Output the [x, y] coordinate of the center of the cell containing the given text.  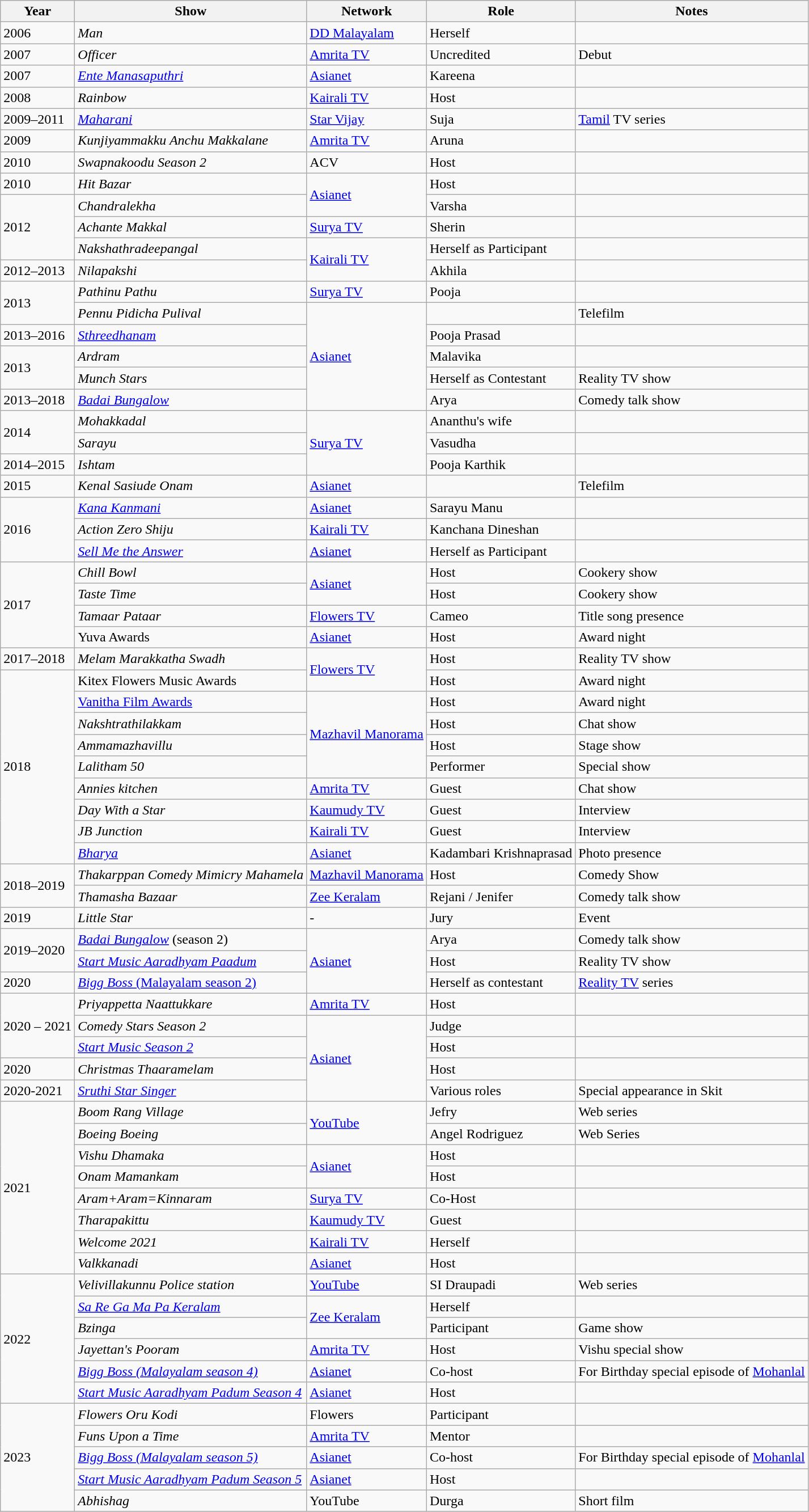
Tharapakittu [190, 1220]
JB Junction [190, 831]
2014 [37, 432]
Bigg Boss (Malayalam season 5) [190, 1458]
Tamil TV series [692, 119]
Sarayu Manu [501, 508]
Start Music Aaradhyam Paadum [190, 961]
Pathinu Pathu [190, 292]
Jayettan's Pooram [190, 1350]
- [367, 918]
Thamasha Bazaar [190, 896]
Co-Host [501, 1198]
Malavika [501, 357]
Valkkanadi [190, 1263]
Kanchana Dineshan [501, 529]
2015 [37, 486]
Sa Re Ga Ma Pa Keralam [190, 1306]
DD Malayalam [367, 33]
Taste Time [190, 594]
Mohakkadal [190, 421]
Herself as Contestant [501, 378]
Vishu Dhamaka [190, 1155]
Chill Bowl [190, 572]
Action Zero Shiju [190, 529]
Boeing Boeing [190, 1134]
Angel Rodriguez [501, 1134]
Game show [692, 1328]
Sthreedhanam [190, 335]
Swapnakoodu Season 2 [190, 162]
Little Star [190, 918]
Vasudha [501, 443]
2020 – 2021 [37, 1026]
Sruthi Star Singer [190, 1091]
Officer [190, 54]
Nakshathradeepangal [190, 248]
Special appearance in Skit [692, 1091]
Ananthu's wife [501, 421]
Event [692, 918]
Uncredited [501, 54]
Bzinga [190, 1328]
Pooja [501, 292]
Show [190, 11]
2009–2011 [37, 119]
Kunjiyammakku Anchu Makkalane [190, 141]
Onam Mamankam [190, 1177]
Vishu special show [692, 1350]
2018–2019 [37, 885]
Varsha [501, 205]
Ardram [190, 357]
2013–2018 [37, 400]
Pennu Pidicha Pulival [190, 314]
Thakarppan Comedy Mimicry Mahamela [190, 875]
Achante Makkal [190, 227]
2016 [37, 529]
2013–2016 [37, 335]
Chandralekha [190, 205]
2012 [37, 227]
Akhila [501, 271]
Abhishag [190, 1501]
Kadambari Krishnaprasad [501, 853]
Kana Kanmani [190, 508]
Special show [692, 767]
Jury [501, 918]
Reality TV series [692, 983]
Various roles [501, 1091]
Photo presence [692, 853]
Kitex Flowers Music Awards [190, 681]
Velivillakunnu Police station [190, 1285]
Bharya [190, 853]
2021 [37, 1188]
Star Vijay [367, 119]
Yuva Awards [190, 637]
Comedy Show [692, 875]
Melam Marakkatha Swadh [190, 659]
Start Music Season 2 [190, 1048]
Bigg Boss (Malayalam season 2) [190, 983]
Boom Rang Village [190, 1112]
Network [367, 11]
2023 [37, 1458]
Tamaar Pataar [190, 615]
Nilapakshi [190, 271]
Ammamazhavillu [190, 745]
SI Draupadi [501, 1285]
2018 [37, 767]
Nakshtrathilakkam [190, 724]
Rejani / Jenifer [501, 896]
Suja [501, 119]
Rainbow [190, 98]
Funs Upon a Time [190, 1436]
Pooja Prasad [501, 335]
2008 [37, 98]
Vanitha Film Awards [190, 702]
Badai Bungalow [190, 400]
2017–2018 [37, 659]
2006 [37, 33]
Day With a Star [190, 810]
Priyappetta Naattukkare [190, 1004]
Aruna [501, 141]
Kareena [501, 76]
Year [37, 11]
2014–2015 [37, 464]
Durga [501, 1501]
Mentor [501, 1436]
2019 [37, 918]
Jefry [501, 1112]
Welcome 2021 [190, 1241]
Annies kitchen [190, 788]
Start Music Aaradhyam Padum Season 4 [190, 1393]
Ente Manasaputhri [190, 76]
Sell Me the Answer [190, 551]
Short film [692, 1501]
Sarayu [190, 443]
Flowers [367, 1414]
Web Series [692, 1134]
Debut [692, 54]
Munch Stars [190, 378]
2019–2020 [37, 950]
Pooja Karthik [501, 464]
Stage show [692, 745]
Role [501, 11]
Bigg Boss (Malayalam season 4) [190, 1371]
Cameo [501, 615]
Badai Bungalow (season 2) [190, 939]
2017 [37, 605]
Hit Bazar [190, 184]
Flowers Oru Kodi [190, 1414]
Performer [501, 767]
Herself as contestant [501, 983]
ACV [367, 162]
Lalitham 50 [190, 767]
Judge [501, 1026]
Notes [692, 11]
Start Music Aaradhyam Padum Season 5 [190, 1479]
Kenal Sasiude Onam [190, 486]
2012–2013 [37, 271]
Ishtam [190, 464]
Sherin [501, 227]
Title song presence [692, 615]
Christmas Thaaramelam [190, 1069]
2009 [37, 141]
2020-2021 [37, 1091]
Comedy Stars Season 2 [190, 1026]
Aram+Aram=Kinnaram [190, 1198]
Maharani [190, 119]
Man [190, 33]
2022 [37, 1338]
